Output the (X, Y) coordinate of the center of the cell containing the given text.  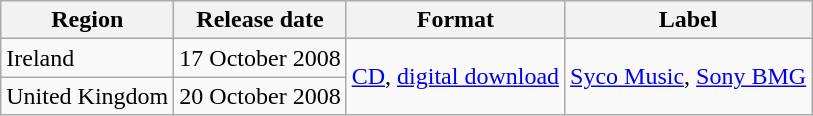
CD, digital download (455, 77)
Format (455, 20)
Release date (260, 20)
Ireland (88, 58)
Label (688, 20)
20 October 2008 (260, 96)
Region (88, 20)
United Kingdom (88, 96)
17 October 2008 (260, 58)
Syco Music, Sony BMG (688, 77)
